Extract the (X, Y) coordinate from the center of the cell holding the provided text.  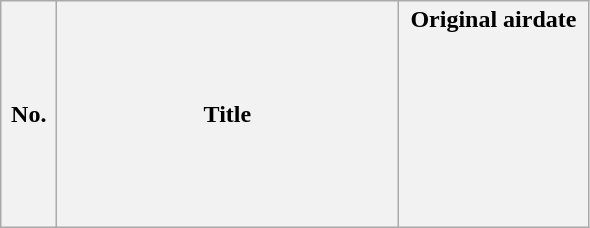
Original airdate (494, 114)
Title (228, 114)
No. (29, 114)
